Locate the cell with the specified text and output its (x, y) center coordinate. 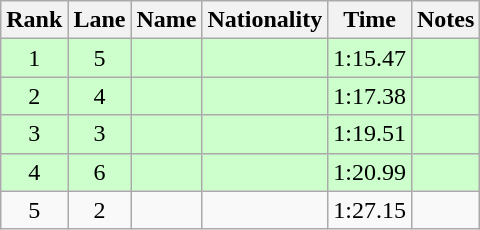
Time (370, 20)
1:19.51 (370, 134)
1 (34, 58)
Rank (34, 20)
1:15.47 (370, 58)
Notes (445, 20)
Nationality (265, 20)
Lane (100, 20)
1:20.99 (370, 172)
1:27.15 (370, 210)
Name (166, 20)
6 (100, 172)
1:17.38 (370, 96)
